Identify which cell holds the provided text, then report its (X, Y) central coordinate. 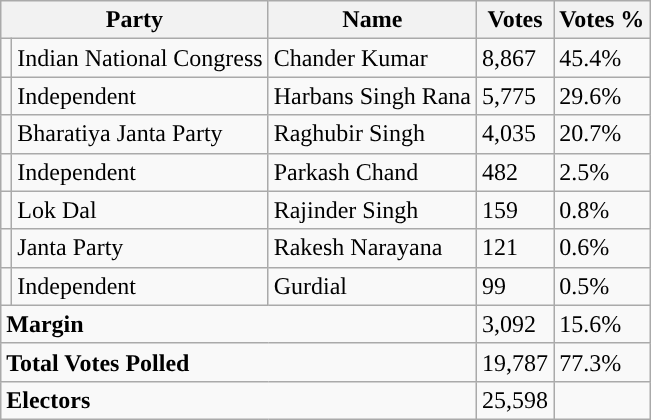
15.6% (602, 324)
5,775 (516, 96)
Party (134, 20)
Electors (239, 400)
45.4% (602, 58)
Janta Party (140, 248)
0.8% (602, 210)
159 (516, 210)
Votes (516, 20)
Rajinder Singh (372, 210)
Raghubir Singh (372, 134)
0.5% (602, 286)
Gurdial (372, 286)
25,598 (516, 400)
Rakesh Narayana (372, 248)
19,787 (516, 362)
4,035 (516, 134)
482 (516, 172)
Harbans Singh Rana (372, 96)
2.5% (602, 172)
77.3% (602, 362)
8,867 (516, 58)
Parkash Chand (372, 172)
29.6% (602, 96)
Lok Dal (140, 210)
20.7% (602, 134)
Votes % (602, 20)
Name (372, 20)
3,092 (516, 324)
121 (516, 248)
Total Votes Polled (239, 362)
99 (516, 286)
Indian National Congress (140, 58)
Bharatiya Janta Party (140, 134)
Chander Kumar (372, 58)
Margin (239, 324)
0.6% (602, 248)
